Detect which cell encompasses the target text, then output its (X, Y) center coordinate. 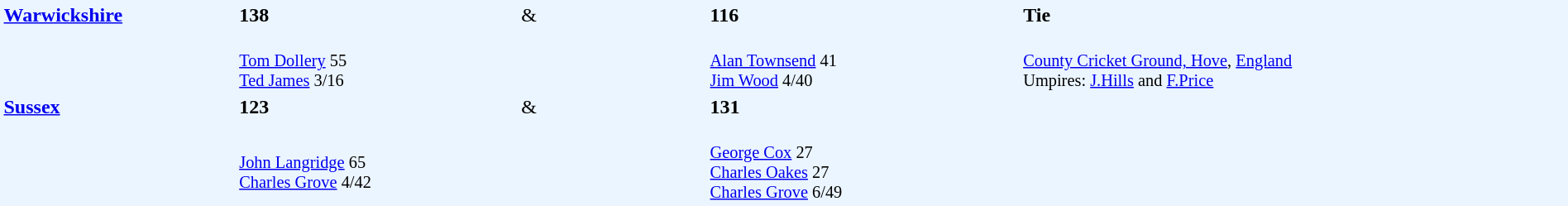
County Cricket Ground, Hove, England Umpires: J.Hills and F.Price (1293, 117)
116 (864, 15)
Sussex (119, 149)
Tie (1293, 15)
Alan Townsend 41 Jim Wood 4/40 (864, 61)
Warwickshire (119, 47)
138 (378, 15)
John Langridge 65 Charles Grove 4/42 (378, 162)
131 (864, 107)
123 (378, 107)
George Cox 27 Charles Oakes 27 Charles Grove 6/49 (864, 162)
Tom Dollery 55 Ted James 3/16 (378, 61)
